Return [x, y] of the center of cell containing provided text 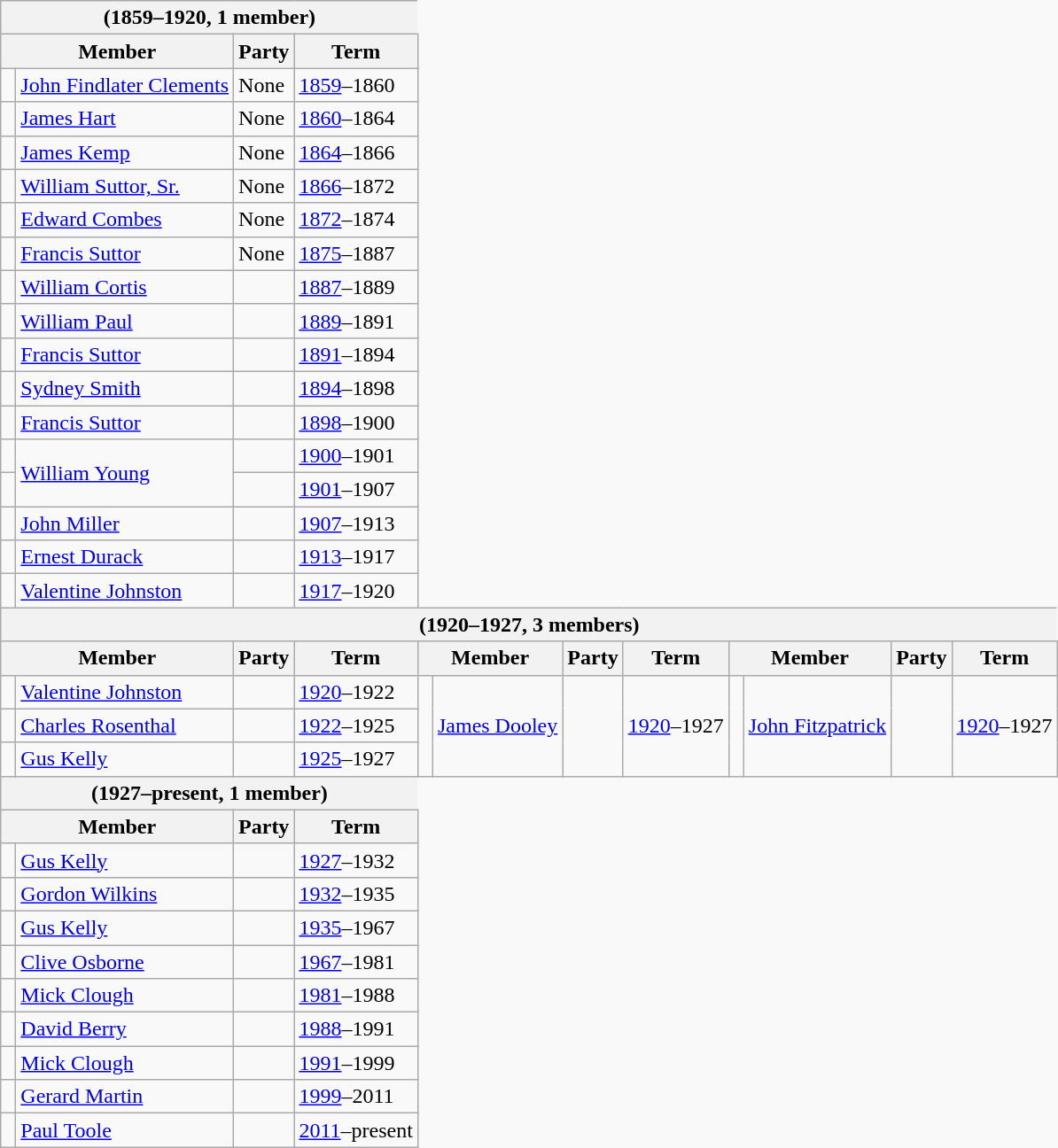
(1920–1927, 3 members) [529, 624]
1913–1917 [356, 557]
Charles Rosenthal [125, 725]
William Paul [125, 321]
1860–1864 [356, 119]
James Dooley [497, 725]
2011–present [356, 1130]
Ernest Durack [125, 557]
1922–1925 [356, 725]
1901–1907 [356, 490]
John Findlater Clements [125, 85]
1917–1920 [356, 591]
1981–1988 [356, 996]
1866–1872 [356, 186]
1932–1935 [356, 894]
1927–1932 [356, 860]
1920–1922 [356, 692]
Sydney Smith [125, 388]
1864–1866 [356, 152]
James Kemp [125, 152]
1907–1913 [356, 524]
1875–1887 [356, 253]
1935–1967 [356, 927]
Paul Toole [125, 1130]
Edward Combes [125, 220]
1889–1891 [356, 321]
1887–1889 [356, 287]
William Cortis [125, 287]
David Berry [125, 1029]
1859–1860 [356, 85]
1894–1898 [356, 388]
1967–1981 [356, 961]
1988–1991 [356, 1029]
John Fitzpatrick [817, 725]
(1927–present, 1 member) [209, 793]
Gordon Wilkins [125, 894]
William Suttor, Sr. [125, 186]
Clive Osborne [125, 961]
John Miller [125, 524]
1900–1901 [356, 456]
1991–1999 [356, 1063]
1999–2011 [356, 1097]
1891–1894 [356, 354]
1898–1900 [356, 423]
1925–1927 [356, 759]
James Hart [125, 119]
(1859–1920, 1 member) [209, 18]
Gerard Martin [125, 1097]
1872–1874 [356, 220]
William Young [125, 473]
